Pinpoint the cell where the given text exists, returning its [x, y] midpoint coordinate. 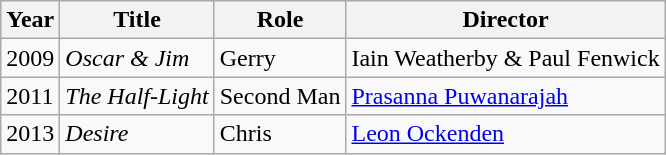
Role [280, 20]
Leon Ockenden [506, 134]
Prasanna Puwanarajah [506, 96]
Desire [137, 134]
Title [137, 20]
Oscar & Jim [137, 58]
Chris [280, 134]
2011 [30, 96]
Iain Weatherby & Paul Fenwick [506, 58]
Second Man [280, 96]
2013 [30, 134]
Gerry [280, 58]
The Half-Light [137, 96]
2009 [30, 58]
Director [506, 20]
Year [30, 20]
